Detect which cell encompasses the target text, then output its [X, Y] center coordinate. 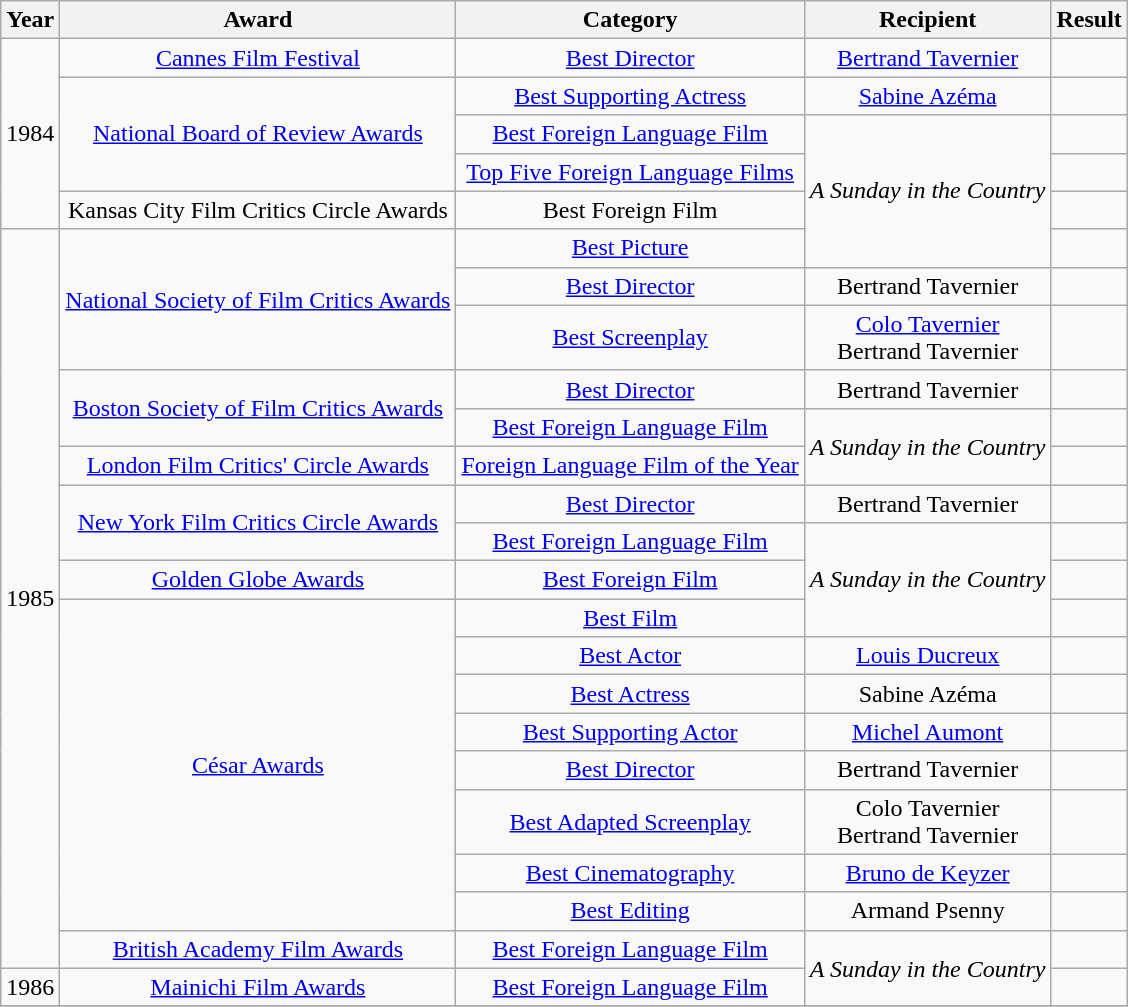
Best Actor [630, 656]
Best Film [630, 618]
Armand Psenny [928, 911]
Best Actress [630, 694]
Best Screenplay [630, 338]
Best Editing [630, 911]
Cannes Film Festival [258, 58]
Foreign Language Film of the Year [630, 465]
Best Adapted Screenplay [630, 822]
Category [630, 20]
Golden Globe Awards [258, 580]
Louis Ducreux [928, 656]
Best Supporting Actor [630, 732]
Michel Aumont [928, 732]
Award [258, 20]
1985 [30, 598]
César Awards [258, 765]
1984 [30, 134]
National Board of Review Awards [258, 134]
New York Film Critics Circle Awards [258, 522]
Mainichi Film Awards [258, 987]
National Society of Film Critics Awards [258, 300]
Best Cinematography [630, 873]
Bruno de Keyzer [928, 873]
Kansas City Film Critics Circle Awards [258, 210]
Year [30, 20]
Top Five Foreign Language Films [630, 172]
Best Supporting Actress [630, 96]
British Academy Film Awards [258, 949]
London Film Critics' Circle Awards [258, 465]
Result [1089, 20]
Recipient [928, 20]
Best Picture [630, 248]
1986 [30, 987]
Boston Society of Film Critics Awards [258, 408]
